Provide the (X, Y) coordinate of the cell's center where the given text is located.  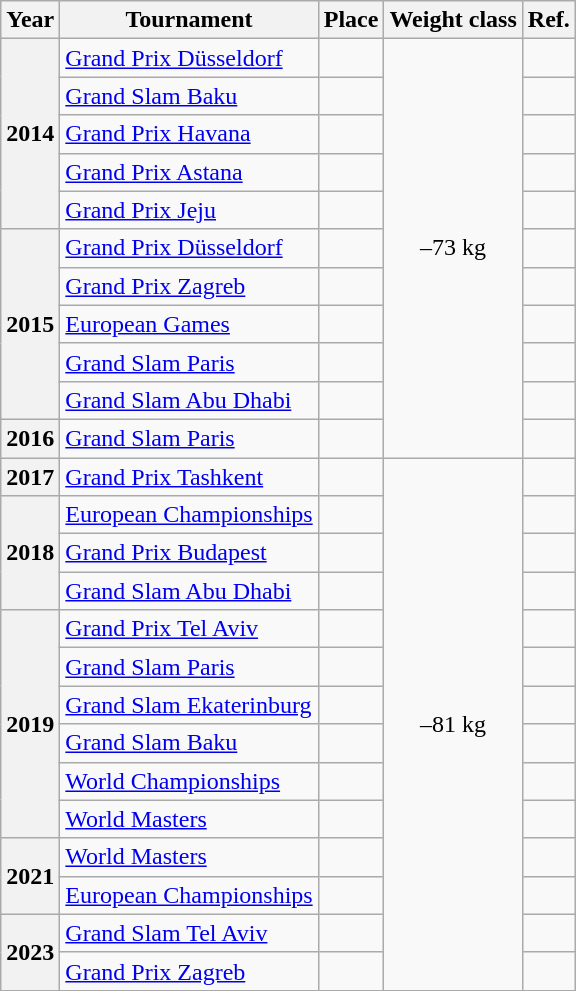
2016 (30, 438)
Place (351, 20)
2018 (30, 553)
World Championships (189, 781)
Weight class (453, 20)
Grand Prix Astana (189, 172)
Grand Prix Tel Aviv (189, 629)
–81 kg (453, 724)
2021 (30, 876)
Grand Prix Tashkent (189, 477)
Year (30, 20)
Grand Prix Budapest (189, 553)
Grand Slam Ekaterinburg (189, 705)
Ref. (548, 20)
Grand Prix Jeju (189, 210)
Grand Slam Tel Aviv (189, 933)
2015 (30, 324)
2023 (30, 952)
2014 (30, 134)
–73 kg (453, 248)
European Games (189, 324)
Grand Prix Havana (189, 134)
2019 (30, 724)
Tournament (189, 20)
2017 (30, 477)
